Identify which cell holds the provided text, then report its [X, Y] central coordinate. 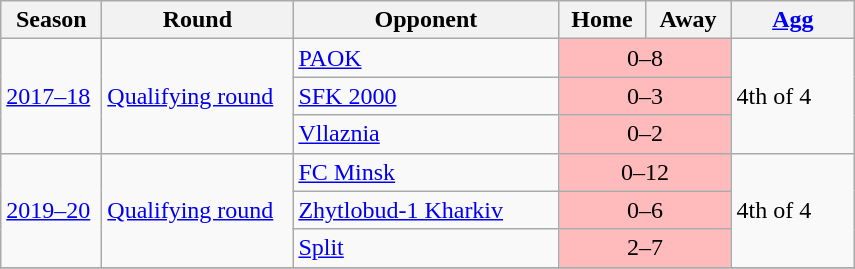
FC Minsk [426, 172]
Round [198, 20]
0–8 [645, 58]
Zhytlobud-1 Kharkiv [426, 210]
Agg [793, 20]
0–3 [645, 96]
Split [426, 248]
Season [52, 20]
0–6 [645, 210]
0–2 [645, 134]
0–12 [645, 172]
SFK 2000 [426, 96]
Opponent [426, 20]
Home [602, 20]
Away [688, 20]
2019–20 [52, 210]
PAOK [426, 58]
2–7 [645, 248]
2017–18 [52, 96]
Vllaznia [426, 134]
